Extract the [x, y] coordinate from the center of the cell holding the provided text.  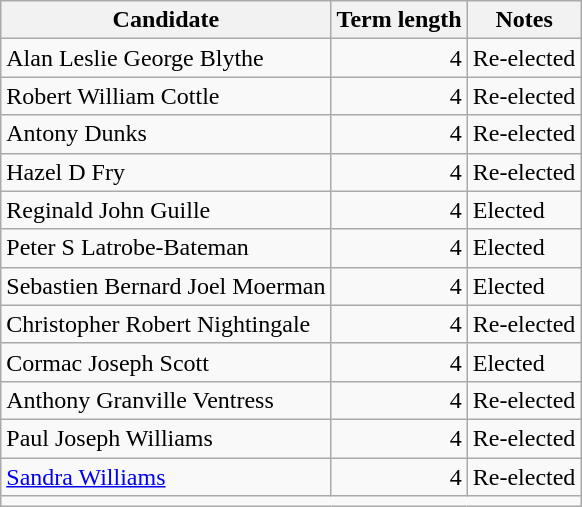
Paul Joseph Williams [166, 438]
Hazel D Fry [166, 172]
Candidate [166, 20]
Notes [524, 20]
Alan Leslie George Blythe [166, 58]
Term length [399, 20]
Peter S Latrobe-Bateman [166, 248]
Antony Dunks [166, 134]
Anthony Granville Ventress [166, 400]
Robert William Cottle [166, 96]
Sebastien Bernard Joel Moerman [166, 286]
Cormac Joseph Scott [166, 362]
Reginald John Guille [166, 210]
Christopher Robert Nightingale [166, 324]
Sandra Williams [166, 477]
